Search for the cell housing the specified text and yield its (x, y) center coordinate. 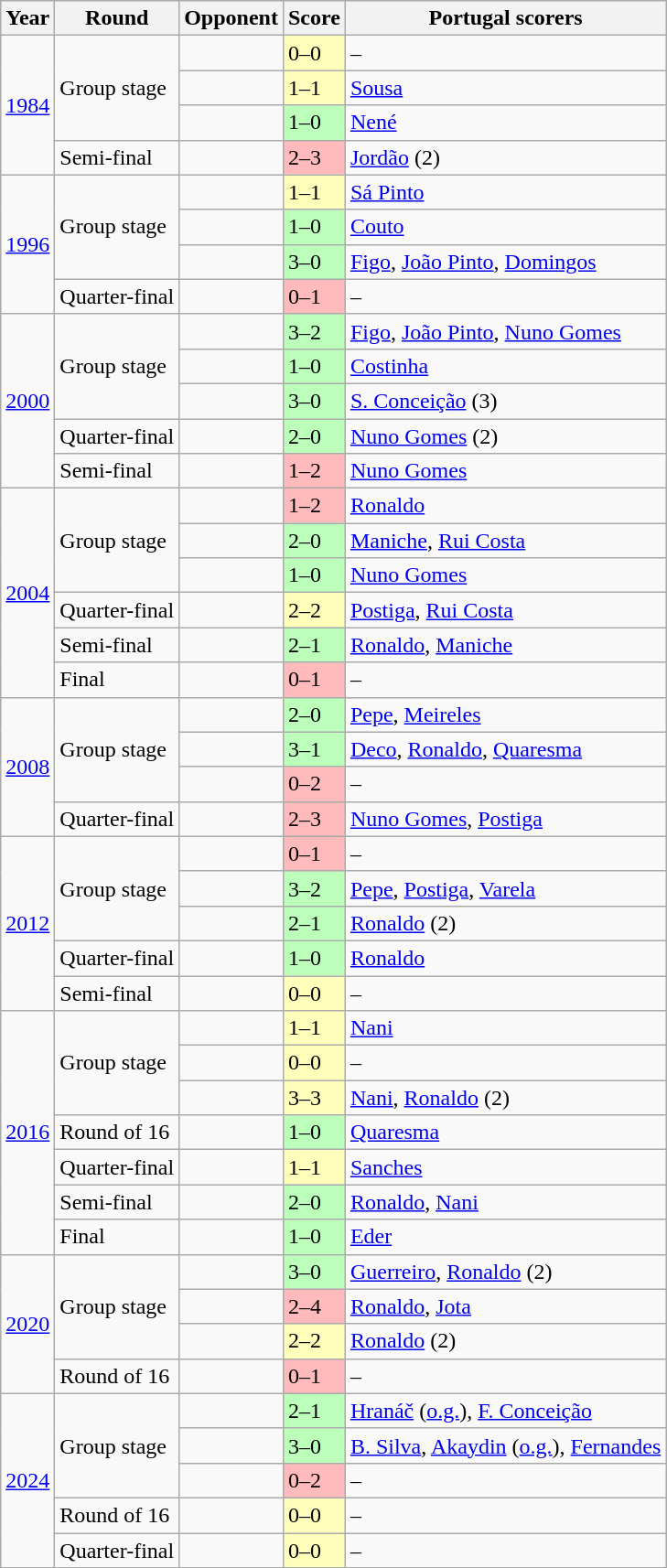
3–1 (314, 749)
Nuno Gomes (2) (505, 436)
1984 (27, 105)
Eder (505, 1237)
Ronaldo, Maniche (505, 645)
Figo, João Pinto, Domingos (505, 262)
2–4 (314, 1306)
Postiga, Rui Costa (505, 610)
Nani, Ronaldo (2) (505, 1098)
Hranáč (o.g.), F. Conceição (505, 1411)
Opponent (231, 18)
Ronaldo, Nani (505, 1202)
3–3 (314, 1098)
Deco, Ronaldo, Quaresma (505, 749)
Sanches (505, 1167)
2012 (27, 923)
Year (27, 18)
Portugal scorers (505, 18)
Guerreiro, Ronaldo (2) (505, 1272)
Round (117, 18)
Couto (505, 227)
Nuno Gomes, Postiga (505, 819)
Maniche, Rui Costa (505, 541)
Score (314, 18)
2004 (27, 593)
2024 (27, 1480)
B. Silva, Akaydin (o.g.), Fernandes (505, 1445)
2000 (27, 401)
Pepe, Meireles (505, 714)
Pepe, Postiga, Varela (505, 888)
Quaresma (505, 1133)
Nani (505, 1028)
1996 (27, 244)
Sá Pinto (505, 192)
Ronaldo, Jota (505, 1306)
Sousa (505, 88)
2008 (27, 767)
S. Conceição (3) (505, 401)
2016 (27, 1133)
Jordão (2) (505, 157)
Figo, João Pinto, Nuno Gomes (505, 331)
Costinha (505, 366)
Nené (505, 123)
2020 (27, 1324)
